Capture the cell that displays the provided text and extract its (X, Y) central coordinate. 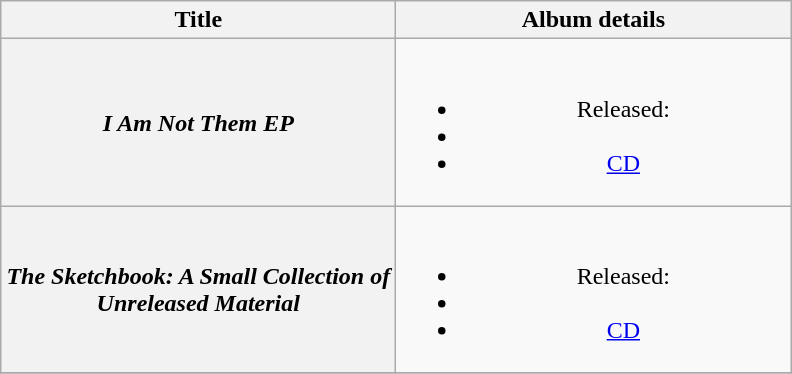
The Sketchbook: A Small Collection of Unreleased Material (198, 290)
Album details (594, 20)
Title (198, 20)
I Am Not Them EP (198, 122)
